Find where the given text appears and provide that cell's center as [X, Y] coordinate. 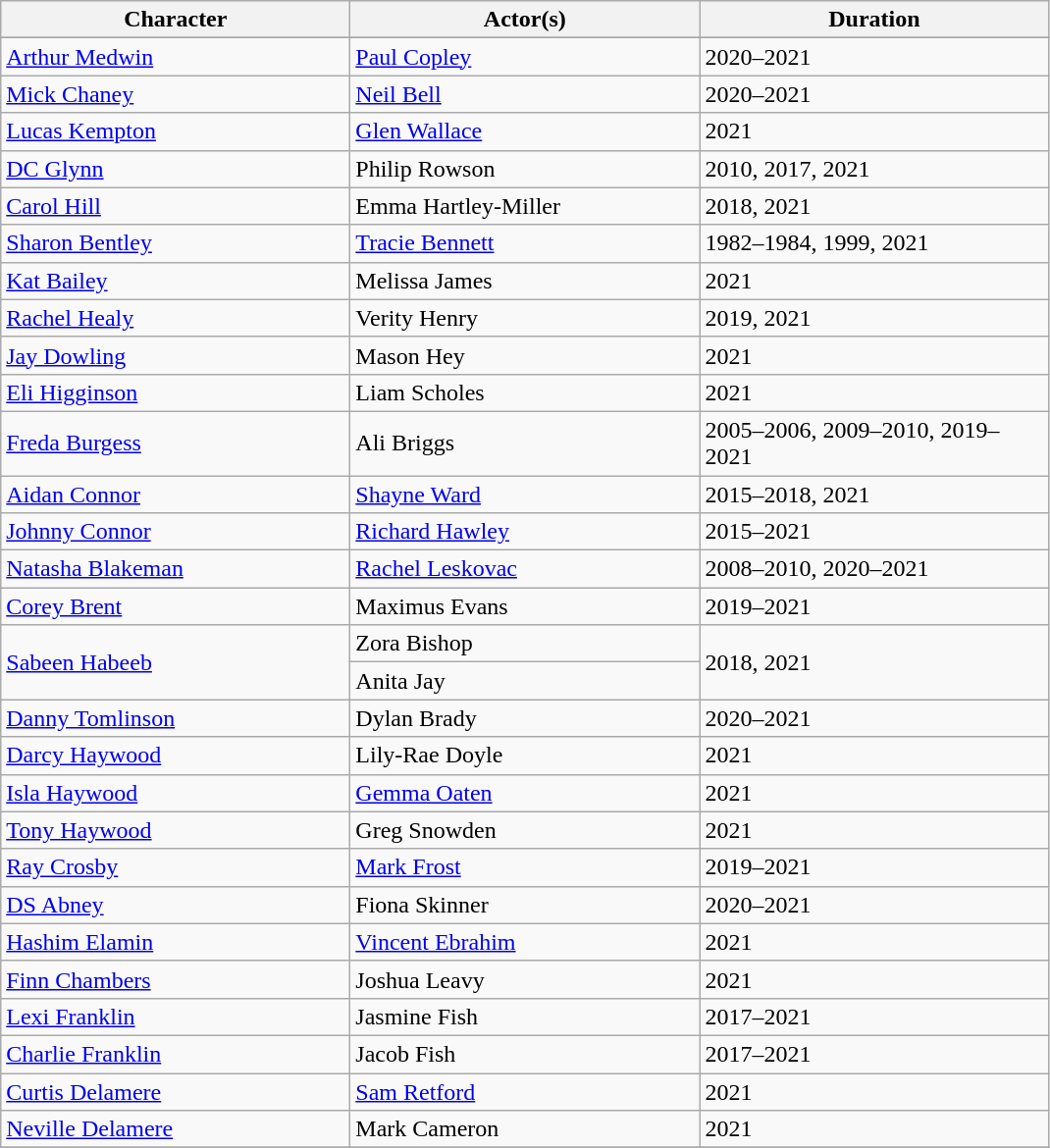
Shayne Ward [525, 494]
Isla Haywood [176, 793]
2019, 2021 [874, 318]
Zora Bishop [525, 644]
Ray Crosby [176, 867]
Dylan Brady [525, 718]
Freda Burgess [176, 444]
Neil Bell [525, 94]
Actor(s) [525, 20]
Mason Hey [525, 355]
2015–2018, 2021 [874, 494]
Sabeen Habeeb [176, 662]
Ali Briggs [525, 444]
2005–2006, 2009–2010, 2019–2021 [874, 444]
Fiona Skinner [525, 905]
Glen Wallace [525, 131]
Mark Cameron [525, 1129]
Richard Hawley [525, 532]
Liam Scholes [525, 392]
Jasmine Fish [525, 1017]
Lily-Rae Doyle [525, 756]
Mark Frost [525, 867]
Joshua Leavy [525, 979]
Carol Hill [176, 206]
Jacob Fish [525, 1054]
Philip Rowson [525, 169]
Greg Snowden [525, 830]
2010, 2017, 2021 [874, 169]
Jay Dowling [176, 355]
Johnny Connor [176, 532]
Tony Haywood [176, 830]
Aidan Connor [176, 494]
Sharon Bentley [176, 243]
Character [176, 20]
Neville Delamere [176, 1129]
Tracie Bennett [525, 243]
Arthur Medwin [176, 57]
DS Abney [176, 905]
Hashim Elamin [176, 942]
Sam Retford [525, 1092]
Lucas Kempton [176, 131]
Emma Hartley-Miller [525, 206]
Maximus Evans [525, 606]
Charlie Franklin [176, 1054]
2015–2021 [874, 532]
1982–1984, 1999, 2021 [874, 243]
Vincent Ebrahim [525, 942]
Paul Copley [525, 57]
Verity Henry [525, 318]
Darcy Haywood [176, 756]
2008–2010, 2020–2021 [874, 569]
Rachel Healy [176, 318]
DC Glynn [176, 169]
Finn Chambers [176, 979]
Corey Brent [176, 606]
Natasha Blakeman [176, 569]
Danny Tomlinson [176, 718]
Anita Jay [525, 681]
Eli Higginson [176, 392]
Curtis Delamere [176, 1092]
Mick Chaney [176, 94]
Melissa James [525, 281]
Gemma Oaten [525, 793]
Rachel Leskovac [525, 569]
Kat Bailey [176, 281]
Lexi Franklin [176, 1017]
Duration [874, 20]
